Pinpoint the cell where the given text exists, returning its (x, y) midpoint coordinate. 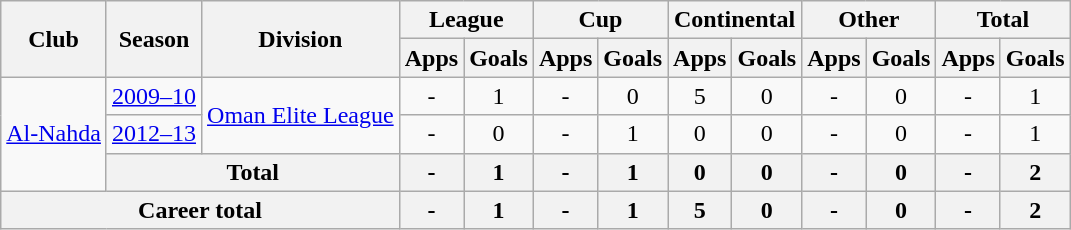
Career total (200, 210)
Continental (735, 20)
2009–10 (154, 96)
2012–13 (154, 134)
League (466, 20)
Cup (600, 20)
Oman Elite League (301, 115)
Al-Nahda (54, 134)
Season (154, 39)
Division (301, 39)
Club (54, 39)
Other (869, 20)
